Scan for the cell matching the given text and deliver its [x, y] coordinate at center. 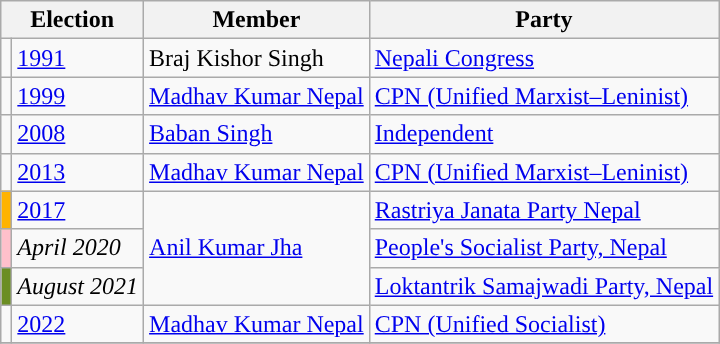
People's Socialist Party, Nepal [544, 248]
1999 [78, 96]
Party [544, 20]
Nepali Congress [544, 58]
1991 [78, 58]
2008 [78, 134]
2013 [78, 172]
Election [72, 20]
Loktantrik Samajwadi Party, Nepal [544, 286]
Anil Kumar Jha [257, 248]
Independent [544, 134]
Braj Kishor Singh [257, 58]
Rastriya Janata Party Nepal [544, 210]
August 2021 [78, 286]
CPN (Unified Socialist) [544, 324]
April 2020 [78, 248]
2022 [78, 324]
2017 [78, 210]
Baban Singh [257, 134]
Member [257, 20]
